Capture the cell that displays the provided text and extract its (X, Y) central coordinate. 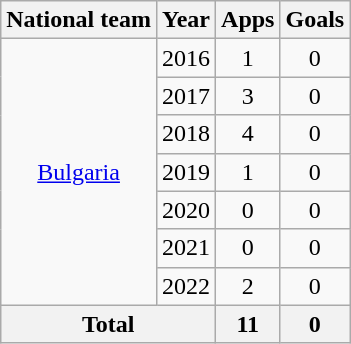
3 (248, 96)
11 (248, 324)
Goals (315, 20)
4 (248, 134)
2022 (186, 286)
2018 (186, 134)
Bulgaria (79, 172)
Total (108, 324)
Year (186, 20)
2021 (186, 248)
National team (79, 20)
2020 (186, 210)
2 (248, 286)
2016 (186, 58)
2017 (186, 96)
2019 (186, 172)
Apps (248, 20)
